Identify which cell holds the provided text, then report its (X, Y) central coordinate. 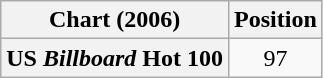
97 (276, 58)
Chart (2006) (115, 20)
Position (276, 20)
US Billboard Hot 100 (115, 58)
